Pinpoint the cell where the given text exists, returning its (X, Y) midpoint coordinate. 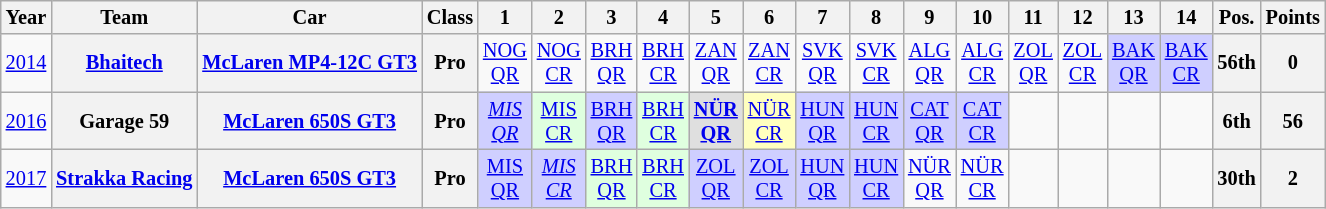
Bhaitech (124, 63)
3 (612, 17)
CATQR (930, 121)
10 (982, 17)
30th (1237, 178)
Car (309, 17)
Pos. (1237, 17)
Points (1293, 17)
6 (770, 17)
4 (663, 17)
ZANCR (770, 63)
Year (26, 17)
SVKQR (822, 63)
ALGCR (982, 63)
14 (1186, 17)
BAKQR (1134, 63)
SVKCR (876, 63)
6th (1237, 121)
Garage 59 (124, 121)
NOGQR (505, 63)
McLaren MP4-12C GT3 (309, 63)
13 (1134, 17)
11 (1032, 17)
9 (930, 17)
ALGQR (930, 63)
NOGCR (559, 63)
0 (1293, 63)
2016 (26, 121)
5 (716, 17)
ZANQR (716, 63)
7 (822, 17)
2017 (26, 178)
BAKCR (1186, 63)
Class (450, 17)
1 (505, 17)
2014 (26, 63)
56th (1237, 63)
12 (1082, 17)
Team (124, 17)
Strakka Racing (124, 178)
8 (876, 17)
56 (1293, 121)
CATCR (982, 121)
